Capture the cell that displays the provided text and extract its [x, y] central coordinate. 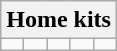
Home kits [59, 20]
